Identify which cell holds the provided text, then report its [X, Y] central coordinate. 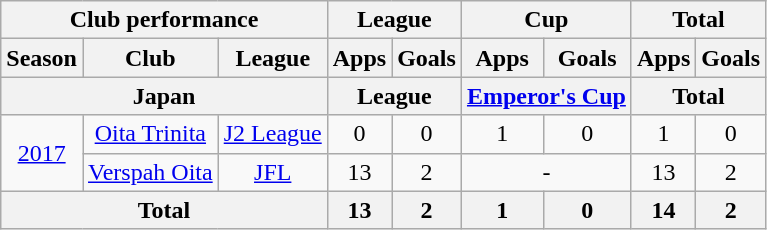
2017 [42, 153]
J2 League [272, 134]
JFL [272, 172]
Japan [164, 96]
Club [150, 58]
Club performance [164, 20]
Verspah Oita [150, 172]
Emperor's Cup [546, 96]
14 [663, 210]
- [546, 172]
Oita Trinita [150, 134]
Cup [546, 20]
Season [42, 58]
